Find where the given text appears and provide that cell's center as [X, Y] coordinate. 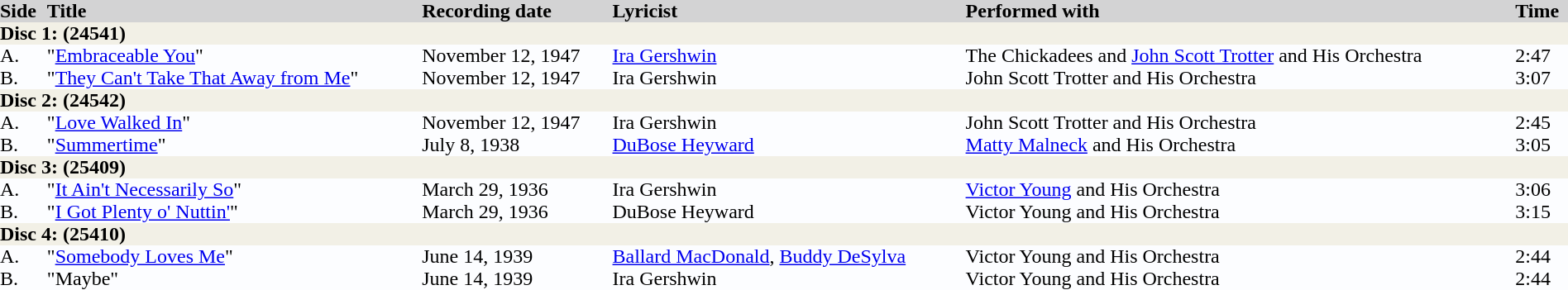
3:06 [1542, 190]
Time [1542, 12]
Disc 1: (24541) [784, 33]
3:07 [1542, 78]
"Somebody Loves Me" [235, 256]
"Summertime" [235, 145]
Ballard MacDonald, Buddy DeSylva [789, 256]
Disc 3: (25409) [784, 167]
Side [23, 12]
"Maybe" [235, 279]
Disc 2: (24542) [784, 101]
3:15 [1542, 212]
2:47 [1542, 56]
Performed with [1241, 12]
July 8, 1938 [517, 145]
Matty Malneck and His Orchestra [1241, 145]
Disc 4: (25410) [784, 235]
"I Got Plenty o' Nuttin'" [235, 212]
2:45 [1542, 122]
3:05 [1542, 145]
Title [235, 12]
The Chickadees and John Scott Trotter and His Orchestra [1241, 56]
Recording date [517, 12]
"It Ain't Necessarily So" [235, 190]
"They Can't Take That Away from Me" [235, 78]
"Love Walked In" [235, 122]
"Embraceable You" [235, 56]
Lyricist [789, 12]
